Identify which cell holds the provided text, then report its (x, y) central coordinate. 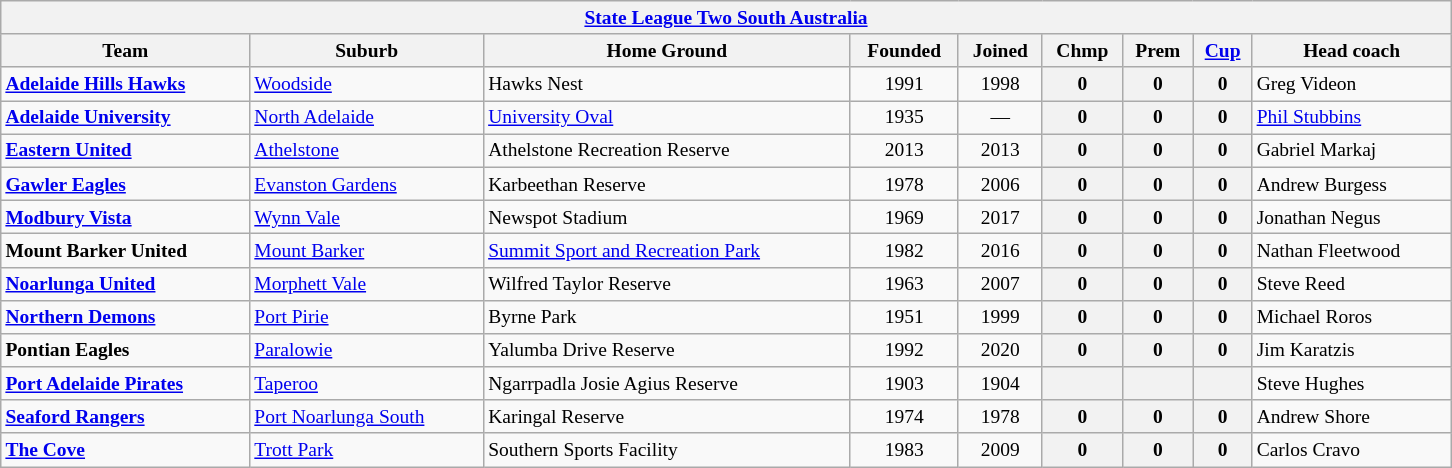
Gabriel Markaj (1352, 150)
Eastern United (126, 150)
1998 (1000, 84)
Prem (1158, 50)
1991 (904, 84)
— (1000, 118)
Port Noarlunga South (367, 416)
State League Two South Australia (726, 18)
1982 (904, 250)
Byrne Park (668, 316)
Woodside (367, 84)
Mount Barker United (126, 250)
Summit Sport and Recreation Park (668, 250)
Chmp (1082, 50)
1903 (904, 384)
Ngarrpadla Josie Agius Reserve (668, 384)
Seaford Rangers (126, 416)
Gawler Eagles (126, 184)
Modbury Vista (126, 216)
Noarlunga United (126, 284)
Evanston Gardens (367, 184)
Nathan Fleetwood (1352, 250)
Jim Karatzis (1352, 350)
Karingal Reserve (668, 416)
Port Adelaide Pirates (126, 384)
Home Ground (668, 50)
Greg Videon (1352, 84)
North Adelaide (367, 118)
2006 (1000, 184)
Carlos Cravo (1352, 450)
Port Pirie (367, 316)
2016 (1000, 250)
Southern Sports Facility (668, 450)
Steve Hughes (1352, 384)
Karbeethan Reserve (668, 184)
Trott Park (367, 450)
Jonathan Negus (1352, 216)
Steve Reed (1352, 284)
Wynn Vale (367, 216)
Michael Roros (1352, 316)
Mount Barker (367, 250)
Newspot Stadium (668, 216)
1974 (904, 416)
Pontian Eagles (126, 350)
Northern Demons (126, 316)
Joined (1000, 50)
Hawks Nest (668, 84)
Taperoo (367, 384)
Athelstone (367, 150)
2017 (1000, 216)
1969 (904, 216)
1999 (1000, 316)
1992 (904, 350)
Founded (904, 50)
University Oval (668, 118)
Paralowie (367, 350)
Cup (1222, 50)
Adelaide Hills Hawks (126, 84)
2007 (1000, 284)
Andrew Shore (1352, 416)
Phil Stubbins (1352, 118)
Andrew Burgess (1352, 184)
Suburb (367, 50)
Team (126, 50)
2009 (1000, 450)
1935 (904, 118)
Morphett Vale (367, 284)
1904 (1000, 384)
2020 (1000, 350)
The Cove (126, 450)
1983 (904, 450)
Adelaide University (126, 118)
Head coach (1352, 50)
Athelstone Recreation Reserve (668, 150)
1951 (904, 316)
Wilfred Taylor Reserve (668, 284)
1963 (904, 284)
Yalumba Drive Reserve (668, 350)
